Determine the [X, Y] coordinate at the center of the cell enclosing the given text.  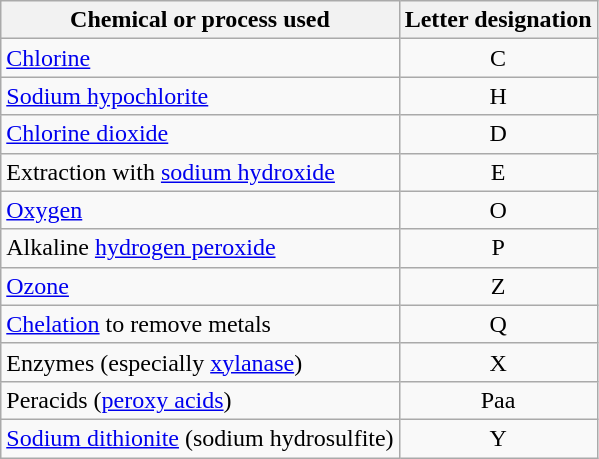
Chemical or process used [200, 20]
Alkaline hydrogen peroxide [200, 248]
Letter designation [498, 20]
Chelation to remove metals [200, 324]
Extraction with sodium hydroxide [200, 172]
Z [498, 286]
E [498, 172]
C [498, 58]
P [498, 248]
Enzymes (especially xylanase) [200, 362]
O [498, 210]
H [498, 96]
Chlorine dioxide [200, 134]
Peracids (peroxy acids) [200, 400]
X [498, 362]
Y [498, 438]
Sodium hypochlorite [200, 96]
Oxygen [200, 210]
Sodium dithionite (sodium hydrosulfite) [200, 438]
Chlorine [200, 58]
Paa [498, 400]
Ozone [200, 286]
D [498, 134]
Q [498, 324]
